For the text-containing cell, return its midpoint in [X, Y] coordinate format. 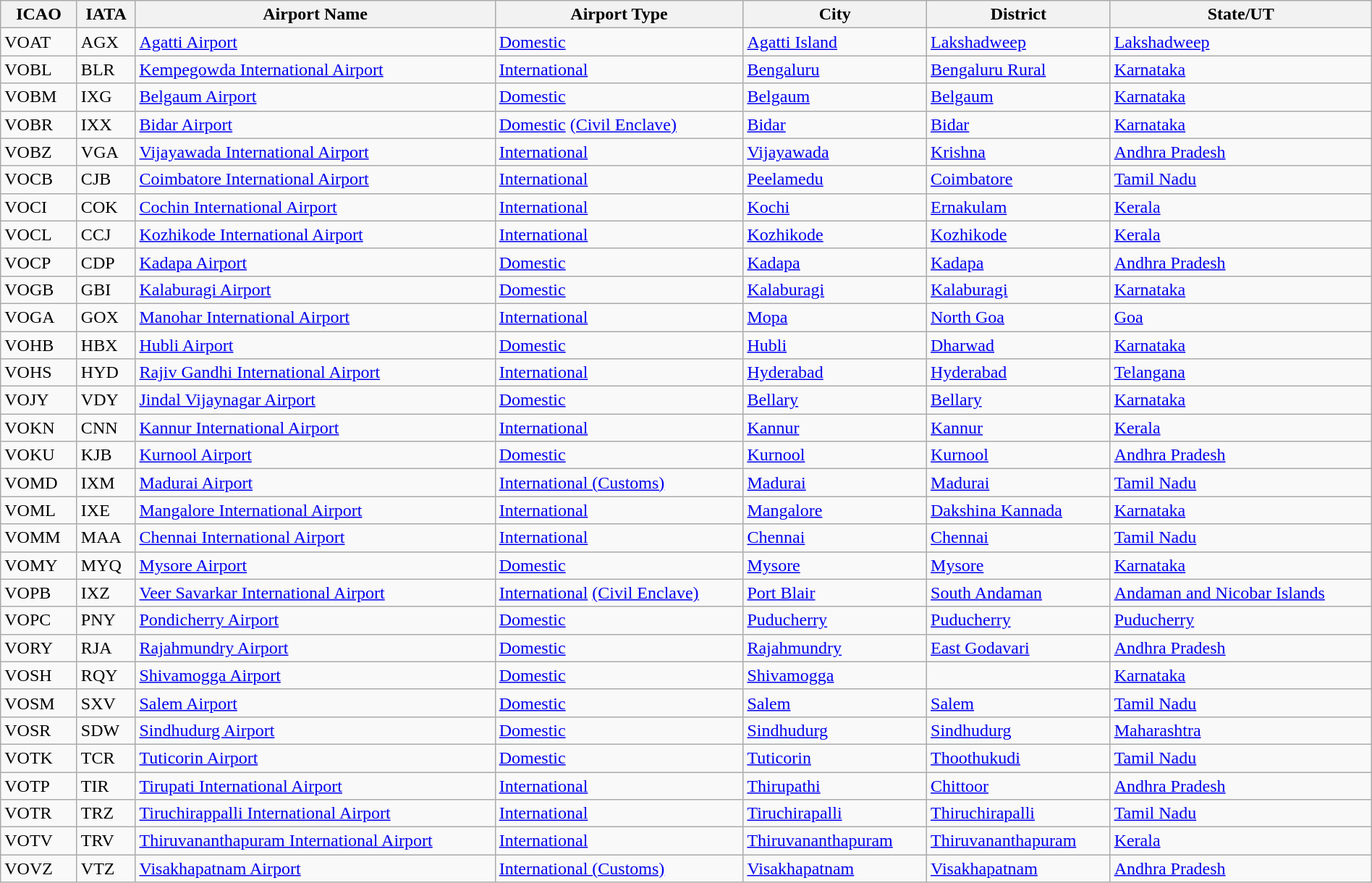
City [835, 14]
Belgaum Airport [316, 97]
Tirupati International Airport [316, 785]
Manohar International Airport [316, 317]
Tuticorin [835, 758]
Thiruvananthapuram International Airport [316, 841]
TCR [106, 758]
State/UT [1240, 14]
Goa [1240, 317]
VOTV [39, 841]
RJA [106, 648]
MYQ [106, 565]
SXV [106, 703]
CCJ [106, 235]
GOX [106, 317]
Cochin International Airport [316, 207]
Vijayawada [835, 152]
VOTP [39, 785]
Dharwad [1019, 345]
Krishna [1019, 152]
VOHS [39, 373]
Andaman and Nicobar Islands [1240, 593]
Vijayawada International Airport [316, 152]
Salem Airport [316, 703]
VOSM [39, 703]
IATA [106, 14]
SDW [106, 730]
VOMM [39, 538]
Kurnool Airport [316, 455]
VOBR [39, 124]
VOVZ [39, 869]
Thoothukudi [1019, 758]
Kozhikode International Airport [316, 235]
TRV [106, 841]
Port Blair [835, 593]
ICAO [39, 14]
Domestic (Civil Enclave) [619, 124]
VOGB [39, 290]
Rajahmundry [835, 648]
Kochi [835, 207]
Ernakulam [1019, 207]
IXE [106, 510]
Jindal Vijaynagar Airport [316, 400]
North Goa [1019, 317]
VTZ [106, 869]
Mysore Airport [316, 565]
Agatti Airport [316, 42]
District [1019, 14]
Pondicherry Airport [316, 620]
VOTK [39, 758]
MAA [106, 538]
VOSR [39, 730]
IXG [106, 97]
Kempegowda International Airport [316, 69]
VOCP [39, 262]
VOCL [39, 235]
Rajahmundry Airport [316, 648]
VOPC [39, 620]
GBI [106, 290]
Dakshina Kannada [1019, 510]
Kalaburagi Airport [316, 290]
VORY [39, 648]
Veer Savarkar International Airport [316, 593]
VOBL [39, 69]
PNY [106, 620]
Airport Name [316, 14]
Kadapa Airport [316, 262]
TRZ [106, 814]
CDP [106, 262]
Rajiv Gandhi International Airport [316, 373]
Madurai Airport [316, 483]
AGX [106, 42]
CNN [106, 428]
South Andaman [1019, 593]
KJB [106, 455]
Shivamogga Airport [316, 675]
VOML [39, 510]
VOMY [39, 565]
VOKN [39, 428]
Peelamedu [835, 179]
Shivamogga [835, 675]
Chennai International Airport [316, 538]
Maharashtra [1240, 730]
Hubli Airport [316, 345]
VOTR [39, 814]
Mangalore International Airport [316, 510]
BLR [106, 69]
Bengaluru [835, 69]
VOGA [39, 317]
VOMD [39, 483]
Thirupathi [835, 785]
Visakhapatnam Airport [316, 869]
Tiruchirappalli International Airport [316, 814]
VOJY [39, 400]
CJB [106, 179]
Bengaluru Rural [1019, 69]
Mopa [835, 317]
Bidar Airport [316, 124]
Chittoor [1019, 785]
VOKU [39, 455]
COK [106, 207]
IXX [106, 124]
International (Civil Enclave) [619, 593]
Thiruchirapalli [1019, 814]
Coimbatore [1019, 179]
VOPB [39, 593]
RQY [106, 675]
IXM [106, 483]
Telangana [1240, 373]
VOCI [39, 207]
VOCB [39, 179]
Agatti Island [835, 42]
IXZ [106, 593]
Sindhudurg Airport [316, 730]
East Godavari [1019, 648]
VOBM [39, 97]
Mangalore [835, 510]
VOSH [39, 675]
Coimbatore International Airport [316, 179]
HYD [106, 373]
VOAT [39, 42]
Kannur International Airport [316, 428]
VOBZ [39, 152]
Airport Type [619, 14]
VDY [106, 400]
Hubli [835, 345]
Tiruchirapalli [835, 814]
Tuticorin Airport [316, 758]
TIR [106, 785]
VGA [106, 152]
VOHB [39, 345]
HBX [106, 345]
